Determine the [X, Y] coordinate at the center of the cell enclosing the given text.  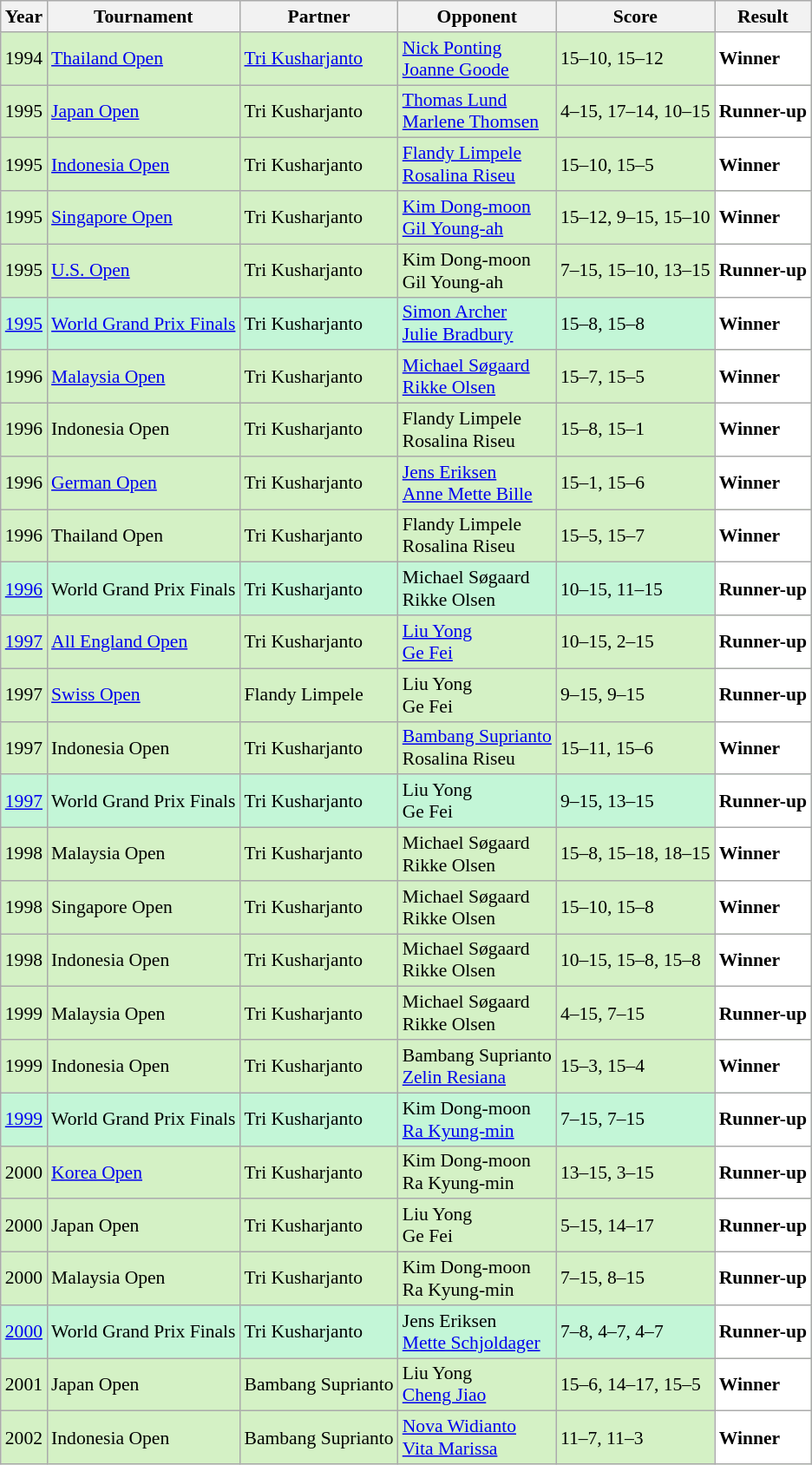
7–15, 7–15 [635, 1120]
Flandy Limpele [318, 694]
11–7, 11–3 [635, 1437]
Year [24, 16]
13–15, 3–15 [635, 1172]
Liu Yong Cheng Jiao [477, 1385]
15–3, 15–4 [635, 1066]
Jens Eriksen Mette Schjoldager [477, 1331]
Score [635, 16]
Thomas Lund Marlene Thomsen [477, 111]
Result [763, 16]
15–5, 15–7 [635, 536]
15–11, 15–6 [635, 748]
9–15, 13–15 [635, 802]
Bambang Suprianto Rosalina Riseu [477, 748]
Jens Eriksen Anne Mette Bille [477, 483]
15–7, 15–5 [635, 377]
15–1, 15–6 [635, 483]
15–12, 9–15, 15–10 [635, 217]
4–15, 7–15 [635, 1014]
All England Open [143, 642]
15–10, 15–12 [635, 59]
1994 [24, 59]
Nova Widianto Vita Marissa [477, 1437]
5–15, 14–17 [635, 1225]
Tournament [143, 16]
Bambang Suprianto Zelin Resiana [477, 1066]
German Open [143, 483]
Simon Archer Julie Bradbury [477, 323]
Opponent [477, 16]
4–15, 17–14, 10–15 [635, 111]
Korea Open [143, 1172]
15–10, 15–5 [635, 165]
15–8, 15–8 [635, 323]
7–15, 15–10, 13–15 [635, 271]
10–15, 2–15 [635, 642]
15–6, 14–17, 15–5 [635, 1385]
7–15, 8–15 [635, 1279]
7–8, 4–7, 4–7 [635, 1331]
10–15, 15–8, 15–8 [635, 960]
Swiss Open [143, 694]
15–8, 15–1 [635, 430]
2001 [24, 1385]
Nick Ponting Joanne Goode [477, 59]
10–15, 11–15 [635, 588]
9–15, 9–15 [635, 694]
U.S. Open [143, 271]
Partner [318, 16]
2002 [24, 1437]
15–10, 15–8 [635, 908]
15–8, 15–18, 18–15 [635, 854]
